Return the [X, Y] coordinate for the center point of the cell that contains the specified text.  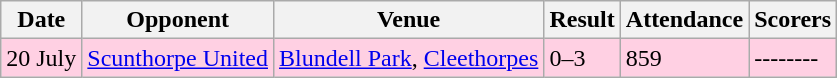
20 July [42, 58]
Venue [409, 20]
Attendance [684, 20]
Blundell Park, Cleethorpes [409, 58]
-------- [793, 58]
0–3 [582, 58]
Date [42, 20]
Opponent [178, 20]
Scunthorpe United [178, 58]
859 [684, 58]
Result [582, 20]
Scorers [793, 20]
